Locate the cell with the specified text and output its (x, y) center coordinate. 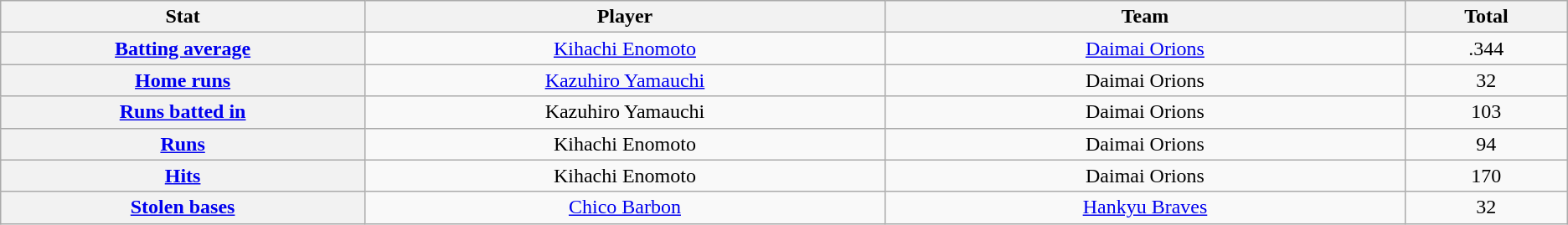
Total (1486, 17)
Team (1144, 17)
Home runs (183, 80)
.344 (1486, 49)
Stolen bases (183, 207)
170 (1486, 176)
94 (1486, 144)
Runs batted in (183, 112)
Runs (183, 144)
Chico Barbon (625, 207)
Stat (183, 17)
Batting average (183, 49)
Player (625, 17)
Hankyu Braves (1144, 207)
Hits (183, 176)
103 (1486, 112)
